Locate the cell with the specified text and output its [x, y] center coordinate. 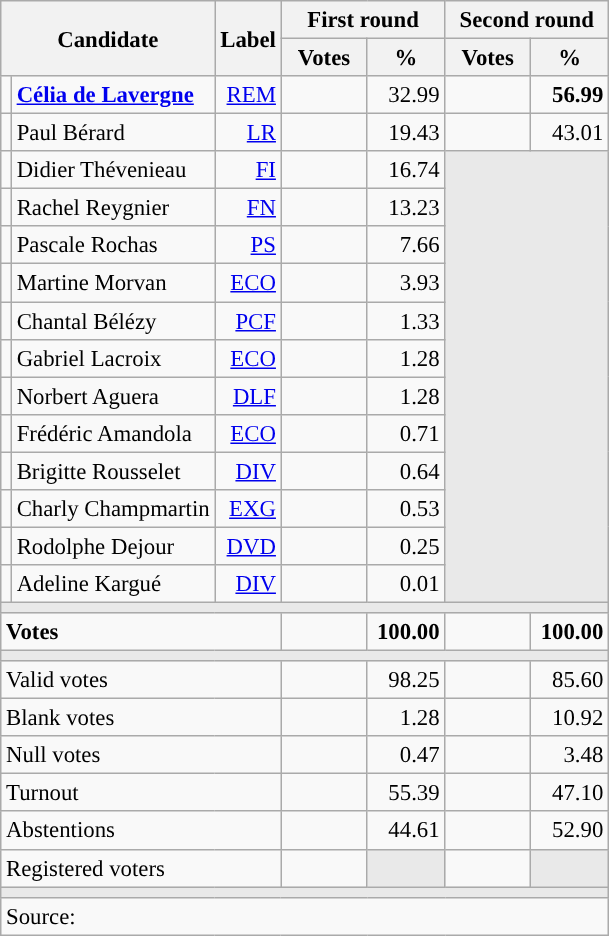
Blank votes [141, 718]
44.61 [406, 831]
55.39 [406, 793]
Brigitte Rousselet [113, 471]
43.01 [570, 133]
13.23 [406, 208]
Rachel Reygnier [113, 208]
47.10 [570, 793]
0.64 [406, 471]
0.71 [406, 433]
Charly Champmartin [113, 509]
Chantal Bélézy [113, 321]
52.90 [570, 831]
Registered voters [141, 868]
FN [248, 208]
10.92 [570, 718]
3.48 [570, 755]
Paul Bérard [113, 133]
Célia de Lavergne [113, 95]
3.93 [406, 283]
FI [248, 170]
Source: [305, 916]
Second round [527, 20]
Frédéric Amandola [113, 433]
56.99 [570, 95]
Valid votes [141, 680]
Pascale Rochas [113, 245]
REM [248, 95]
0.47 [406, 755]
7.66 [406, 245]
Martine Morvan [113, 283]
Adeline Kargué [113, 584]
32.99 [406, 95]
Rodolphe Dejour [113, 546]
Norbert Aguera [113, 396]
Candidate [108, 38]
EXG [248, 509]
Didier Thévenieau [113, 170]
PS [248, 245]
PCF [248, 321]
Label [248, 38]
Null votes [141, 755]
Gabriel Lacroix [113, 358]
98.25 [406, 680]
16.74 [406, 170]
1.33 [406, 321]
85.60 [570, 680]
0.53 [406, 509]
DLF [248, 396]
Abstentions [141, 831]
0.01 [406, 584]
First round [363, 20]
Turnout [141, 793]
LR [248, 133]
0.25 [406, 546]
DVD [248, 546]
19.43 [406, 133]
